Provide the [x, y] coordinate of the cell's center where the given text is located.  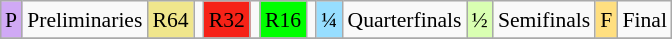
F [606, 20]
P [11, 20]
R32 [227, 20]
R16 [283, 20]
Semifinals [544, 20]
Preliminaries [84, 20]
Final [644, 20]
Quarterfinals [404, 20]
¼ [329, 20]
R64 [170, 20]
½ [479, 20]
